Determine the [X, Y] coordinate at the center of the cell enclosing the given text.  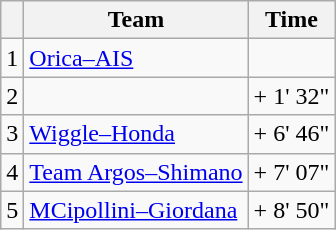
+ 6' 46" [292, 134]
1 [12, 58]
MCipollini–Giordana [136, 210]
Time [292, 20]
2 [12, 96]
Orica–AIS [136, 58]
+ 1' 32" [292, 96]
4 [12, 172]
5 [12, 210]
3 [12, 134]
Team [136, 20]
+ 7' 07" [292, 172]
Wiggle–Honda [136, 134]
+ 8' 50" [292, 210]
Team Argos–Shimano [136, 172]
